Find where the given text appears and provide that cell's center as (x, y) coordinate. 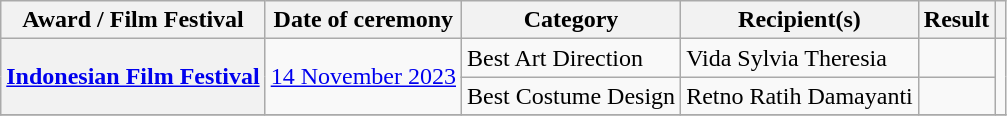
Best Costume Design (572, 96)
Recipient(s) (800, 20)
Category (572, 20)
Best Art Direction (572, 58)
Indonesian Film Festival (133, 77)
Retno Ratih Damayanti (800, 96)
Award / Film Festival (133, 20)
Vida Sylvia Theresia (800, 58)
14 November 2023 (363, 77)
Date of ceremony (363, 20)
Result (956, 20)
